Determine the (X, Y) coordinate at the center of the cell enclosing the given text.  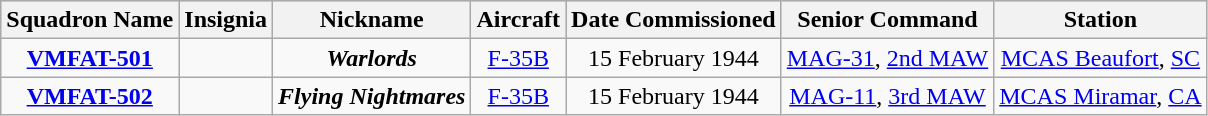
Squadron Name (90, 20)
Flying Nightmares (372, 96)
MAG-11, 3rd MAW (887, 96)
Date Commissioned (674, 20)
MCAS Beaufort, SC (1100, 58)
MAG-31, 2nd MAW (887, 58)
MCAS Miramar, CA (1100, 96)
VMFAT-501 (90, 58)
VMFAT-502 (90, 96)
Aircraft (518, 20)
Nickname (372, 20)
Senior Command (887, 20)
Insignia (226, 20)
Station (1100, 20)
Warlords (372, 58)
